Extract the [X, Y] coordinate from the center of the cell holding the provided text.  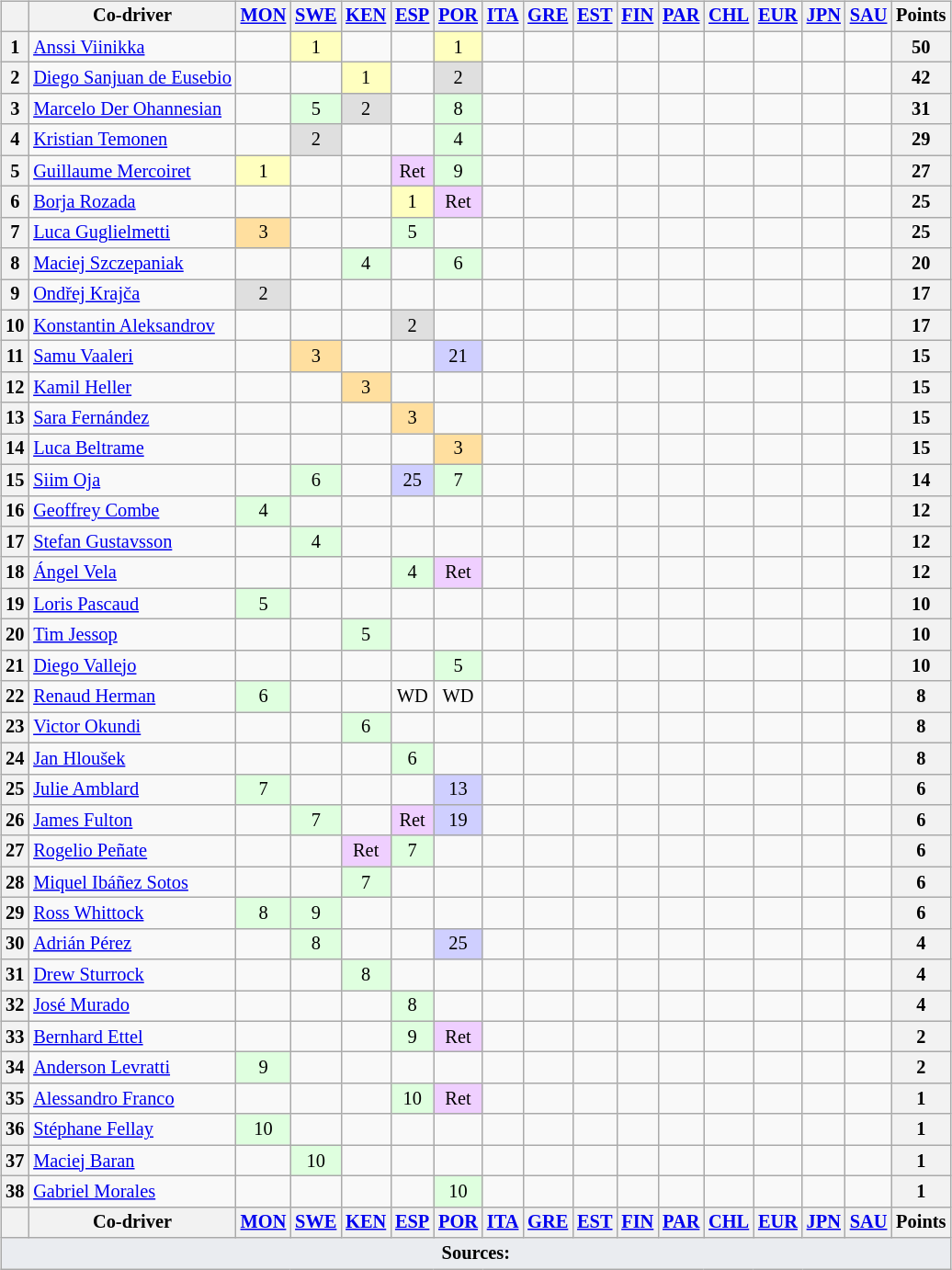
50 [921, 47]
Adrián Pérez [132, 944]
Maciej Baran [132, 1161]
Victor Okundi [132, 728]
28 [15, 882]
Guillaume Mercoiret [132, 171]
José Murado [132, 1006]
Stéphane Fellay [132, 1129]
Diego Sanjuan de Eusebio [132, 78]
Rogelio Peñate [132, 851]
Ross Whittock [132, 913]
James Fulton [132, 821]
Drew Sturrock [132, 975]
Miquel Ibáñez Sotos [132, 882]
32 [15, 1006]
35 [15, 1099]
Borja Rozada [132, 202]
36 [15, 1129]
Sources: [476, 1253]
Kristian Temonen [132, 140]
26 [15, 821]
Tim Jessop [132, 635]
37 [15, 1161]
18 [15, 573]
Bernhard Ettel [132, 1037]
34 [15, 1068]
22 [15, 697]
Anderson Levratti [132, 1068]
Samu Vaaleri [132, 357]
Marcelo Der Ohannesian [132, 109]
38 [15, 1192]
Luca Beltrame [132, 449]
Geoffrey Combe [132, 511]
Gabriel Morales [132, 1192]
Luca Guglielmetti [132, 232]
23 [15, 728]
Maciej Szczepaniak [132, 264]
Konstantin Aleksandrov [132, 325]
Loris Pascaud [132, 604]
11 [15, 357]
Sara Fernández [132, 418]
Julie Amblard [132, 789]
30 [15, 944]
Stefan Gustavsson [132, 542]
Renaud Herman [132, 697]
Kamil Heller [132, 388]
Ángel Vela [132, 573]
Ondřej Krajča [132, 295]
33 [15, 1037]
42 [921, 78]
Jan Hloušek [132, 758]
Alessandro Franco [132, 1099]
24 [15, 758]
Anssi Viinikka [132, 47]
16 [15, 511]
Diego Vallejo [132, 665]
Siim Oja [132, 480]
